Search for the cell housing the specified text and yield its (X, Y) center coordinate. 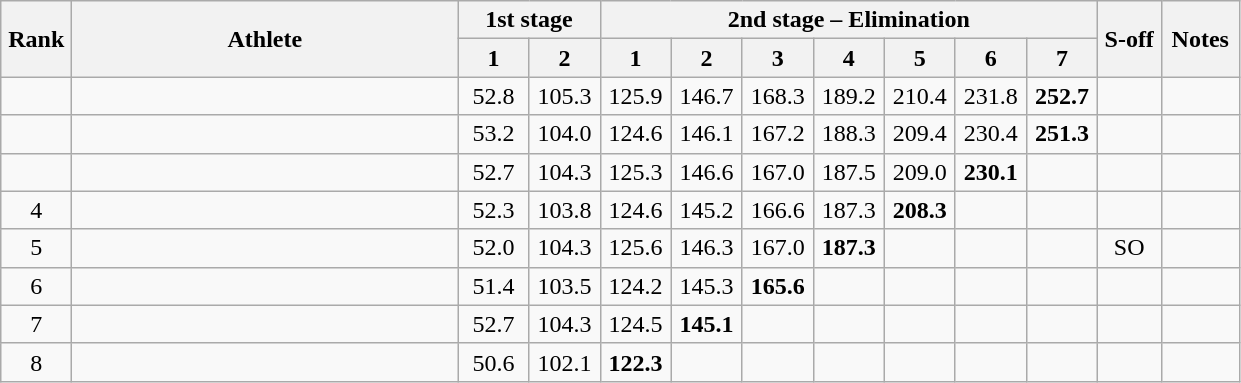
251.3 (1062, 134)
188.3 (848, 134)
146.3 (706, 248)
125.3 (636, 172)
Notes (1200, 39)
SO (1129, 248)
8 (36, 362)
230.1 (990, 172)
104.0 (564, 134)
167.2 (778, 134)
231.8 (990, 96)
124.2 (636, 286)
145.3 (706, 286)
2nd stage – Elimination (848, 20)
52.3 (494, 210)
52.8 (494, 96)
187.5 (848, 172)
252.7 (1062, 96)
102.1 (564, 362)
1st stage (529, 20)
145.1 (706, 324)
166.6 (778, 210)
125.6 (636, 248)
208.3 (920, 210)
230.4 (990, 134)
189.2 (848, 96)
105.3 (564, 96)
Athlete (265, 39)
3 (778, 58)
103.8 (564, 210)
S-off (1129, 39)
146.1 (706, 134)
145.2 (706, 210)
103.5 (564, 286)
168.3 (778, 96)
124.5 (636, 324)
51.4 (494, 286)
53.2 (494, 134)
52.0 (494, 248)
122.3 (636, 362)
209.0 (920, 172)
209.4 (920, 134)
50.6 (494, 362)
125.9 (636, 96)
Rank (36, 39)
146.6 (706, 172)
165.6 (778, 286)
210.4 (920, 96)
146.7 (706, 96)
